Detect which cell encompasses the target text, then output its (X, Y) center coordinate. 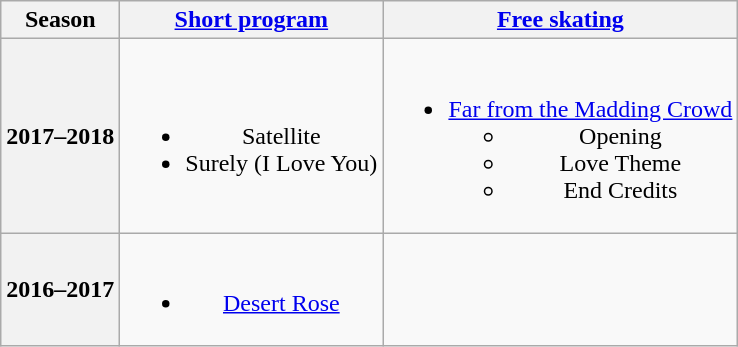
Season (60, 20)
2016–2017 (60, 290)
2017–2018 (60, 136)
Satellite Surely (I Love You) (252, 136)
Free skating (560, 20)
Desert Rose (252, 290)
Far from the Madding Crowd OpeningLove ThemeEnd Credits (560, 136)
Short program (252, 20)
